Extract the [x, y] coordinate from the center of the cell holding the provided text.  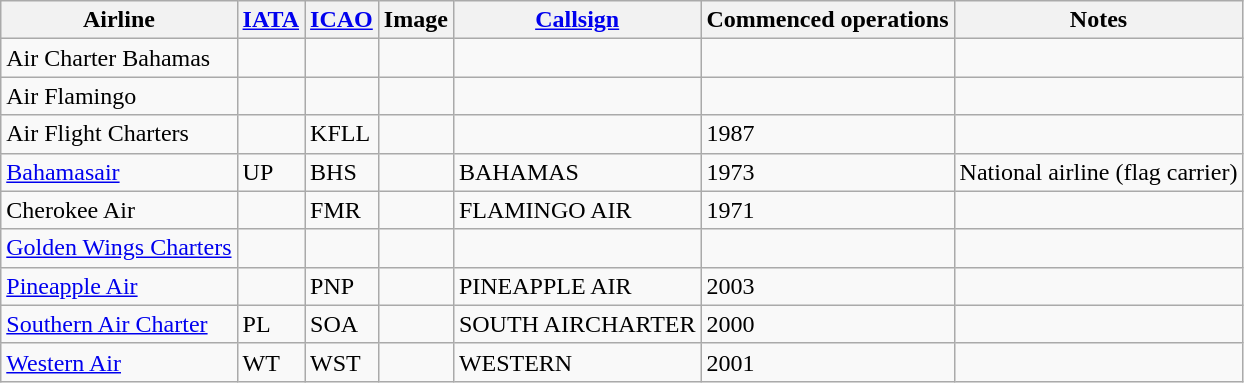
PL [271, 324]
1971 [828, 210]
Air Flight Charters [119, 134]
FMR [342, 210]
1973 [828, 172]
Commenced operations [828, 20]
Air Charter Bahamas [119, 58]
WESTERN [577, 362]
SOA [342, 324]
Bahamasair [119, 172]
Western Air [119, 362]
Image [416, 20]
Cherokee Air [119, 210]
2003 [828, 286]
PNP [342, 286]
UP [271, 172]
PINEAPPLE AIR [577, 286]
Air Flamingo [119, 96]
WT [271, 362]
2001 [828, 362]
Golden Wings Charters [119, 248]
BHS [342, 172]
KFLL [342, 134]
SOUTH AIRCHARTER [577, 324]
1987 [828, 134]
FLAMINGO AIR [577, 210]
Callsign [577, 20]
Airline [119, 20]
Notes [1098, 20]
IATA [271, 20]
WST [342, 362]
BAHAMAS [577, 172]
ICAO [342, 20]
Pineapple Air [119, 286]
2000 [828, 324]
National airline (flag carrier) [1098, 172]
Southern Air Charter [119, 324]
